Identify which cell holds the provided text, then report its (X, Y) central coordinate. 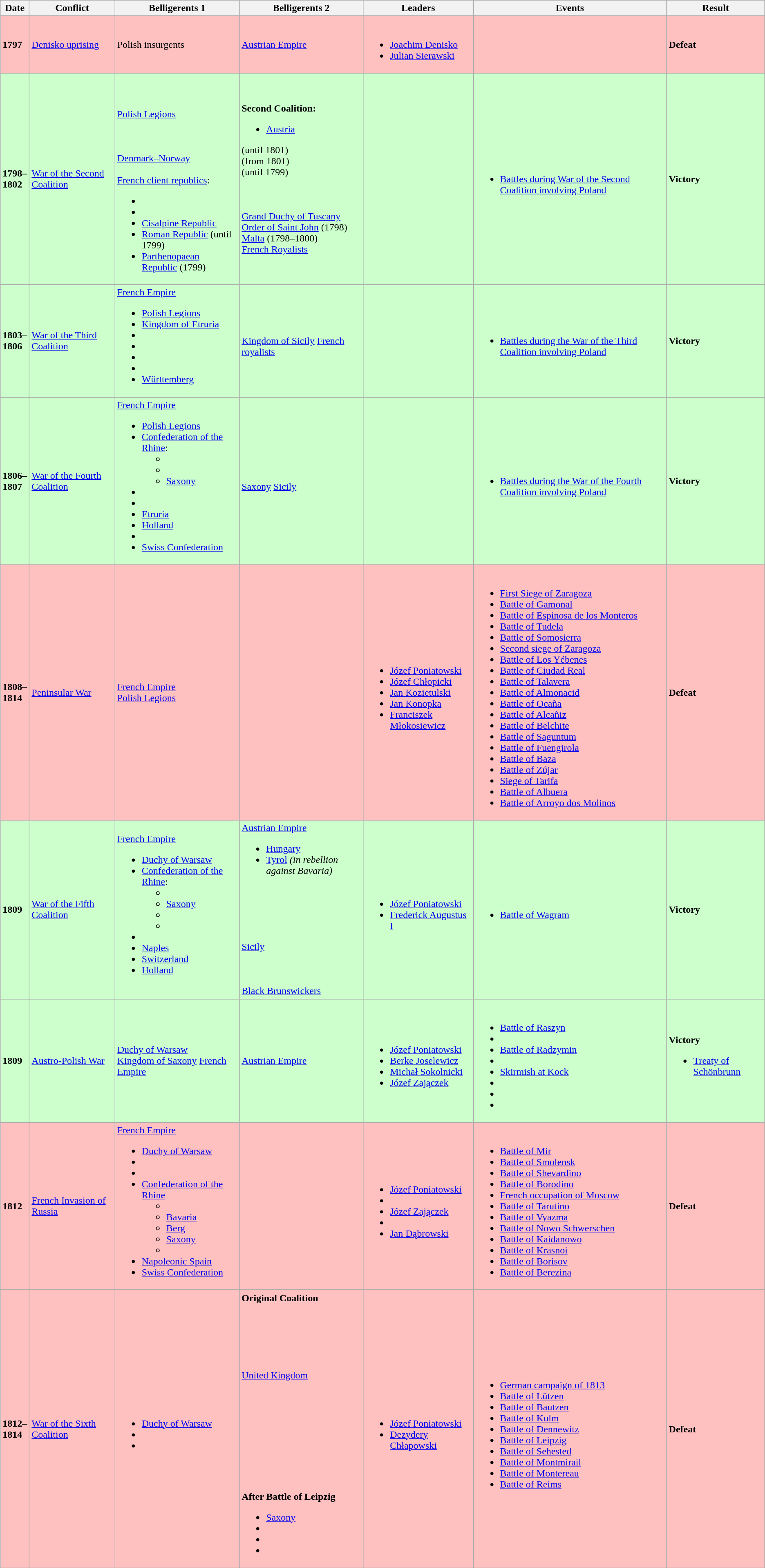
French Invasion of Russia (72, 1206)
Result (716, 8)
Austrian Empire Hungary Tyrol (in rebellion against Bavaria) Sicily Black Brunswickers (302, 909)
Peninsular War (72, 692)
Battles during War of the Second Coalition involving Poland (570, 179)
Duchy of Warsaw (177, 1429)
French Empire Polish Legions Kingdom of Etruria Württemberg (177, 341)
Battles during the War of the Third Coalition involving Poland (570, 341)
French Empire Polish Legions (177, 692)
Józef PoniatowskiDezydery Chłapowski (418, 1429)
War of the Sixth Coalition (72, 1429)
Belligerents 1 (177, 8)
1803–1806 (15, 341)
1812–1814 (15, 1429)
Polish Legions Denmark–NorwayFrench client republics: Cisalpine Republic Roman Republic (until 1799) Parthenopaean Republic (1799) (177, 179)
Józef PoniatowskiJózef ChłopickiJan KozietulskiJan KonopkaFranciszek Młokosiewicz (418, 692)
French Empire Duchy of WarsawConfederation of the Rhine Bavaria Berg Saxony Napoleonic Spain Swiss Confederation (177, 1206)
Duchy of Warsaw Kingdom of Saxony French Empire (177, 1061)
Date (15, 8)
War of the Third Coalition (72, 341)
Events (570, 8)
1798–1802 (15, 179)
Denisko uprising (72, 45)
Battles during the War of the Fourth Coalition involving Poland (570, 481)
1806–1807 (15, 481)
Original Coalition United KingdomAfter Battle of Leipzig Saxony (302, 1429)
Austro-Polish War (72, 1061)
1797 (15, 45)
French Empire Duchy of WarsawConfederation of the Rhine: Saxony Naples Switzerland Holland (177, 909)
Leaders (418, 8)
Polish insurgents (177, 45)
War of the Fourth Coalition (72, 481)
Belligerents 2 (302, 8)
French Empire Polish LegionsConfederation of the Rhine: Saxony Etruria Holland Swiss Confederation (177, 481)
1808–1814 (15, 692)
VictoryTreaty of Schönbrunn (716, 1061)
1812 (15, 1206)
War of the Fifth Coalition (72, 909)
Conflict (72, 8)
Józef PoniatowskiFrederick Augustus I (418, 909)
War of the Second Coalition (72, 179)
Saxony Sicily (302, 481)
Battle of RaszynBattle of RadzyminSkirmish at Kock (570, 1061)
Józef PoniatowskiBerke JoselewiczMichał SokolnickiJózef Zajączek (418, 1061)
Józef PoniatowskiJózef ZajączekJan Dąbrowski (418, 1206)
Second Coalition: Austria (until 1801) (from 1801) (until 1799) Grand Duchy of Tuscany Order of Saint John (1798) Malta (1798–1800) French Royalists (302, 179)
Battle of Wagram (570, 909)
Kingdom of Sicily French royalists (302, 341)
Joachim DeniskoJulian Sierawski (418, 45)
